Determine the (X, Y) coordinate at the center of the cell enclosing the given text.  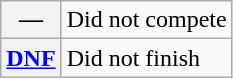
Did not compete (146, 20)
Did not finish (146, 58)
DNF (31, 58)
— (31, 20)
